From the cell containing the given text, extract its center point as (X, Y) coordinate. 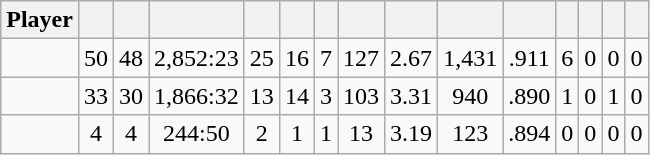
16 (296, 58)
2 (262, 134)
3.31 (412, 96)
1,431 (470, 58)
3.19 (412, 134)
33 (96, 96)
Player (40, 20)
14 (296, 96)
103 (362, 96)
6 (568, 58)
2,852:23 (197, 58)
940 (470, 96)
123 (470, 134)
48 (132, 58)
7 (326, 58)
50 (96, 58)
.911 (530, 58)
1,866:32 (197, 96)
3 (326, 96)
244:50 (197, 134)
2.67 (412, 58)
.890 (530, 96)
.894 (530, 134)
30 (132, 96)
25 (262, 58)
127 (362, 58)
